Identify which cell holds the provided text, then report its (x, y) central coordinate. 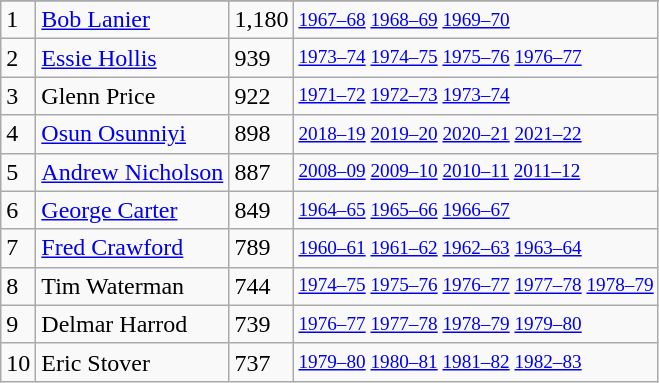
4 (18, 134)
2018–19 2019–20 2020–21 2021–22 (476, 134)
737 (262, 362)
1971–72 1972–73 1973–74 (476, 96)
1,180 (262, 20)
1976–77 1977–78 1978–79 1979–80 (476, 324)
887 (262, 172)
1960–61 1961–62 1962–63 1963–64 (476, 248)
1964–65 1965–66 1966–67 (476, 210)
1967–68 1968–69 1969–70 (476, 20)
Fred Crawford (132, 248)
849 (262, 210)
Tim Waterman (132, 286)
2008–09 2009–10 2010–11 2011–12 (476, 172)
1973–74 1974–75 1975–76 1976–77 (476, 58)
3 (18, 96)
1974–75 1975–76 1976–77 1977–78 1978–79 (476, 286)
6 (18, 210)
Osun Osunniyi (132, 134)
Essie Hollis (132, 58)
8 (18, 286)
922 (262, 96)
2 (18, 58)
Eric Stover (132, 362)
Andrew Nicholson (132, 172)
Delmar Harrod (132, 324)
7 (18, 248)
739 (262, 324)
Glenn Price (132, 96)
744 (262, 286)
789 (262, 248)
10 (18, 362)
1 (18, 20)
9 (18, 324)
1979–80 1980–81 1981–82 1982–83 (476, 362)
Bob Lanier (132, 20)
5 (18, 172)
898 (262, 134)
George Carter (132, 210)
939 (262, 58)
